Search for the cell housing the specified text and yield its (x, y) center coordinate. 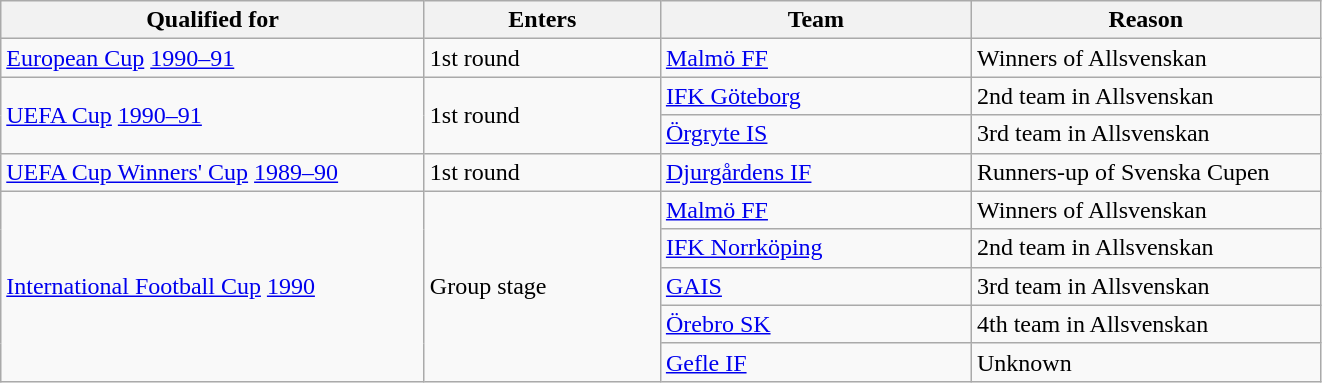
Unknown (1146, 362)
Gefle IF (816, 362)
IFK Norrköping (816, 248)
Örgryte IS (816, 134)
Reason (1146, 20)
UEFA Cup Winners' Cup 1989–90 (213, 172)
GAIS (816, 286)
Runners-up of Svenska Cupen (1146, 172)
4th team in Allsvenskan (1146, 324)
Team (816, 20)
Qualified for (213, 20)
Group stage (542, 286)
European Cup 1990–91 (213, 58)
Djurgårdens IF (816, 172)
International Football Cup 1990 (213, 286)
Örebro SK (816, 324)
IFK Göteborg (816, 96)
Enters (542, 20)
UEFA Cup 1990–91 (213, 115)
